Return [X, Y] of the center of cell containing provided text 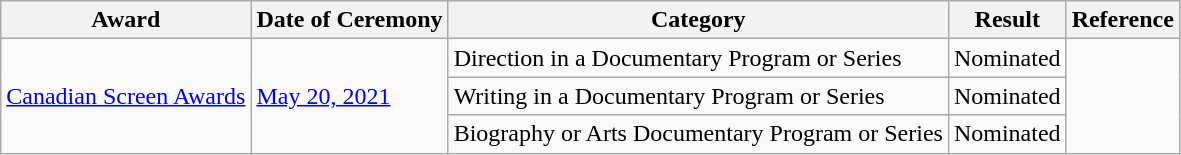
Date of Ceremony [350, 20]
Result [1007, 20]
Writing in a Documentary Program or Series [698, 96]
Canadian Screen Awards [126, 96]
Award [126, 20]
Biography or Arts Documentary Program or Series [698, 134]
Reference [1122, 20]
Category [698, 20]
Direction in a Documentary Program or Series [698, 58]
May 20, 2021 [350, 96]
